Extract the (X, Y) coordinate from the center of the cell holding the provided text.  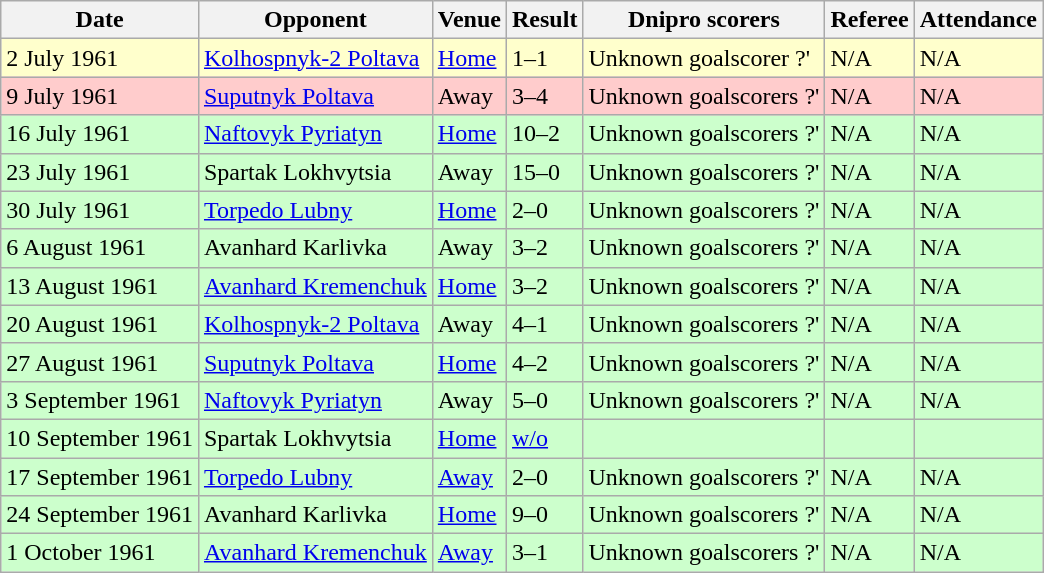
20 August 1961 (100, 324)
23 July 1961 (100, 172)
3–1 (545, 553)
Opponent (315, 20)
17 September 1961 (100, 477)
30 July 1961 (100, 210)
9–0 (545, 515)
1–1 (545, 58)
27 August 1961 (100, 362)
4–1 (545, 324)
10 September 1961 (100, 438)
5–0 (545, 400)
Dnipro scorers (704, 20)
4–2 (545, 362)
Attendance (978, 20)
Unknown goalscorer ?' (704, 58)
3–4 (545, 96)
6 August 1961 (100, 248)
10–2 (545, 134)
Date (100, 20)
2 July 1961 (100, 58)
1 October 1961 (100, 553)
Referee (870, 20)
15–0 (545, 172)
16 July 1961 (100, 134)
13 August 1961 (100, 286)
9 July 1961 (100, 96)
w/o (545, 438)
Result (545, 20)
3 September 1961 (100, 400)
24 September 1961 (100, 515)
Venue (469, 20)
